Output the [X, Y] coordinate of the center of the cell containing the given text.  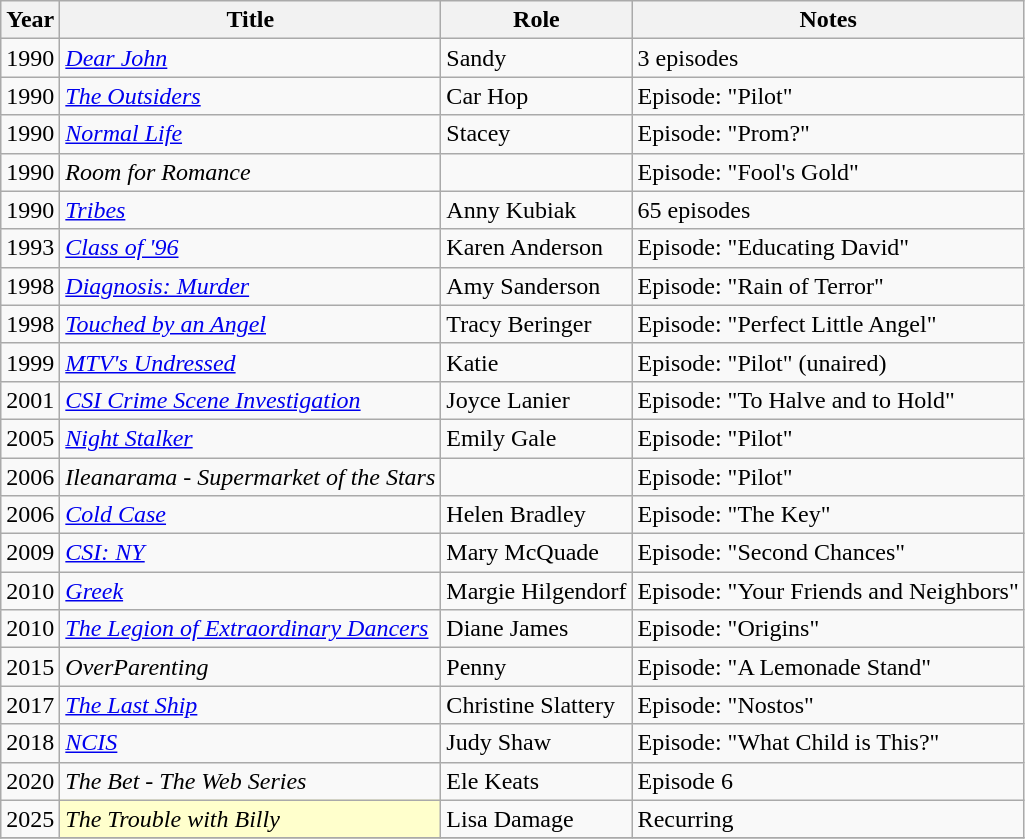
The Last Ship [250, 705]
Tracy Beringer [536, 324]
Episode: "The Key" [828, 515]
2018 [30, 743]
Judy Shaw [536, 743]
Episode: "What Child is This?" [828, 743]
1999 [30, 362]
Anny Kubiak [536, 210]
Notes [828, 20]
2009 [30, 553]
Greek [250, 591]
Stacey [536, 134]
Episode: "Prom?" [828, 134]
Penny [536, 667]
Year [30, 20]
Episode: "Nostos" [828, 705]
NCIS [250, 743]
Mary McQuade [536, 553]
Normal Life [250, 134]
3 episodes [828, 58]
Episode: "Second Chances" [828, 553]
Episode 6 [828, 781]
Joyce Lanier [536, 400]
2025 [30, 819]
Diane James [536, 629]
Car Hop [536, 96]
Episode: "Educating David" [828, 248]
2005 [30, 438]
Helen Bradley [536, 515]
Ileanarama - Supermarket of the Stars [250, 477]
1993 [30, 248]
Episode: "A Lemonade Stand" [828, 667]
Margie Hilgendorf [536, 591]
CSI Crime Scene Investigation [250, 400]
The Outsiders [250, 96]
The Trouble with Billy [250, 819]
Episode: "Rain of Terror" [828, 286]
Title [250, 20]
Role [536, 20]
Tribes [250, 210]
Episode: "Origins" [828, 629]
The Legion of Extraordinary Dancers [250, 629]
2017 [30, 705]
2001 [30, 400]
Episode: "Pilot" (unaired) [828, 362]
Touched by an Angel [250, 324]
2020 [30, 781]
2015 [30, 667]
Christine Slattery [536, 705]
Recurring [828, 819]
Room for Romance [250, 172]
Emily Gale [536, 438]
Lisa Damage [536, 819]
Diagnosis: Murder [250, 286]
OverParenting [250, 667]
Episode: "Perfect Little Angel" [828, 324]
Cold Case [250, 515]
65 episodes [828, 210]
Karen Anderson [536, 248]
CSI: NY [250, 553]
Night Stalker [250, 438]
Episode: "To Halve and to Hold" [828, 400]
Sandy [536, 58]
MTV's Undressed [250, 362]
Dear John [250, 58]
Class of '96 [250, 248]
Katie [536, 362]
Episode: "Fool's Gold" [828, 172]
Ele Keats [536, 781]
Amy Sanderson [536, 286]
The Bet - The Web Series [250, 781]
Episode: "Your Friends and Neighbors" [828, 591]
